Output the (x, y) coordinate of the center of the cell containing the given text.  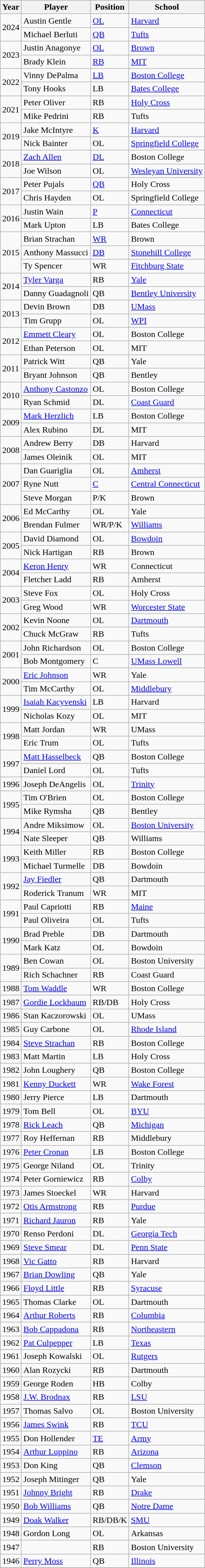
1953 (11, 1465)
1972 (11, 1206)
1961 (11, 1356)
Paul Oliveira (56, 920)
2018 (11, 164)
Rhode Island (167, 1029)
Kenny Duckett (56, 1084)
1997 (11, 763)
James Stoeckel (56, 1193)
1990 (11, 941)
Rutgers (167, 1356)
Vinny DePalma (56, 75)
Kevin Noone (56, 621)
1974 (11, 1179)
Fletcher Ladd (56, 579)
1999 (11, 709)
Don Hollender (56, 1438)
Roderick Tranum (56, 893)
2002 (11, 627)
1986 (11, 1015)
LSU (167, 1397)
HB (110, 1384)
Nick Bainter (56, 143)
1993 (11, 859)
2010 (11, 395)
Penn State (167, 1247)
1966 (11, 1288)
Arizona (167, 1452)
Peter Gorniewicz (56, 1179)
Gordie Lockbaum (56, 1002)
2004 (11, 573)
1952 (11, 1479)
Tim Grupp (56, 320)
1973 (11, 1193)
Andre Miksimow (56, 825)
Ty Spencer (56, 266)
Don King (56, 1465)
1978 (11, 1125)
Michael Berluti (56, 34)
K (110, 130)
Brady Klein (56, 62)
Maine (167, 907)
Paul Capriotti (56, 907)
1959 (11, 1384)
1992 (11, 886)
SMU (167, 1520)
Guy Carbone (56, 1029)
1979 (11, 1111)
P/K (110, 498)
1987 (11, 1002)
2012 (11, 341)
Alex Rubino (56, 430)
Thomas Clarke (56, 1302)
1963 (11, 1329)
James Oleinik (56, 457)
Tim McCarthy (56, 689)
Joe Wilson (56, 171)
2016 (11, 218)
2007 (11, 484)
Mike Pedrini (56, 116)
Jerry Pierce (56, 1097)
Alan Rozycki (56, 1370)
1967 (11, 1275)
1950 (11, 1506)
2015 (11, 252)
Rich Schachner (56, 975)
2005 (11, 545)
Worcester State (167, 607)
Isaiah Kacyvenski (56, 702)
Purdue (167, 1206)
Nicholas Kozy (56, 716)
Bob Williams (56, 1506)
Tim O'Brien (56, 797)
2001 (11, 655)
1976 (11, 1152)
Mark Upton (56, 225)
RB/DB (110, 1002)
Drake (167, 1493)
Matt Martin (56, 1057)
Richard Jauron (56, 1220)
Steve Fox (56, 593)
Ryne Nutt (56, 484)
Devin Brown (56, 307)
Mike Rymsha (56, 811)
School (167, 7)
2021 (11, 109)
Columbia (167, 1316)
TE (110, 1438)
2009 (11, 423)
Stonehill College (167, 252)
1995 (11, 804)
1948 (11, 1534)
Jake McIntyre (56, 130)
George Niland (56, 1166)
1970 (11, 1234)
Dan Guariglia (56, 471)
Bob Cappadona (56, 1329)
UMass Lowell (167, 661)
1960 (11, 1370)
RB/DB/K (110, 1520)
Clemson (167, 1465)
Wesleyan University (167, 171)
Arthur Luppino (56, 1452)
Georgia Tech (167, 1234)
Bryant Johnson (56, 375)
1983 (11, 1057)
1980 (11, 1097)
Year (11, 7)
Steve Strachan (56, 1043)
1996 (11, 784)
2024 (11, 28)
Central Connecticut (167, 484)
Floyd Little (56, 1288)
2003 (11, 600)
Fitchburg State (167, 266)
John Loughery (56, 1070)
Player (56, 7)
Renso Perdoni (56, 1234)
Emmett Cleary (56, 334)
2013 (11, 314)
1958 (11, 1397)
Tom Bell (56, 1111)
Syracuse (167, 1288)
1962 (11, 1343)
Texas (167, 1343)
Danny Guadagnoli (56, 293)
1957 (11, 1411)
James Swink (56, 1424)
2011 (11, 368)
Ed McCarthy (56, 511)
1985 (11, 1029)
1964 (11, 1316)
Illinois (167, 1561)
Peter Cronan (56, 1152)
Anthony Massucci (56, 252)
2022 (11, 82)
Keith Miller (56, 852)
Keron Henry (56, 566)
Otis Armstrong (56, 1206)
Mark Herzlich (56, 416)
Tyler Varga (56, 280)
Bentley University (167, 293)
Joseph Kowalski (56, 1356)
Ben Cowan (56, 961)
1955 (11, 1438)
George Roden (56, 1384)
1991 (11, 913)
Patrick Witt (56, 361)
2017 (11, 191)
1982 (11, 1070)
Notre Dame (167, 1506)
1994 (11, 831)
Gordon Long (56, 1534)
Wake Forest (167, 1084)
1947 (11, 1547)
Johnny Bright (56, 1493)
WR/P/K (110, 525)
Michael Turmelle (56, 866)
Nick Hartigan (56, 552)
1949 (11, 1520)
Vic Gatto (56, 1261)
Greg Wood (56, 607)
Justin Anagonye (56, 48)
1971 (11, 1220)
Doak Walker (56, 1520)
Brad Preble (56, 934)
Peter Pujals (56, 184)
Eric Trum (56, 743)
Arthur Roberts (56, 1316)
2014 (11, 286)
Joseph DeAngelis (56, 784)
Austin Gentle (56, 21)
2000 (11, 682)
Army (167, 1438)
1946 (11, 1561)
Matt Jordan (56, 729)
Nate Sleeper (56, 839)
1965 (11, 1302)
J.W. Brodnax (56, 1397)
Roy Heffernan (56, 1138)
Tony Hooks (56, 89)
Jay Fiedler (56, 879)
Tom Waddle (56, 988)
Daniel Lord (56, 770)
1988 (11, 988)
Pat Culpepper (56, 1343)
P (110, 212)
Brendan Fulmer (56, 525)
Zach Allen (56, 157)
WPI (167, 320)
David Diamond (56, 539)
Matt Hasselbeck (56, 757)
Andrew Berry (56, 443)
Rick Leach (56, 1125)
1951 (11, 1493)
Chris Hayden (56, 198)
Joseph Mitinger (56, 1479)
1954 (11, 1452)
John Richardson (56, 648)
2023 (11, 55)
Justin Wain (56, 212)
Steve Morgan (56, 498)
Peter Oliver (56, 102)
Anthony Castonzo (56, 389)
1968 (11, 1261)
2019 (11, 136)
Chuck McGraw (56, 634)
Perry Moss (56, 1561)
1956 (11, 1424)
Mark Katz (56, 947)
1989 (11, 968)
2008 (11, 450)
2006 (11, 518)
Eric Johnson (56, 675)
1969 (11, 1247)
Ryan Schmid (56, 402)
1977 (11, 1138)
Thomas Salvo (56, 1411)
Bob Montgomery (56, 661)
Brian Dowling (56, 1275)
Position (110, 7)
1975 (11, 1166)
Steve Smear (56, 1247)
TCU (167, 1424)
Arkansas (167, 1534)
1998 (11, 736)
Stan Kaczorowski (56, 1015)
Brian Strachan (56, 239)
Michigan (167, 1125)
BYU (167, 1111)
Ethan Peterson (56, 348)
1984 (11, 1043)
Northeastern (167, 1329)
1981 (11, 1084)
